Pinpoint the cell where the given text exists, returning its (X, Y) midpoint coordinate. 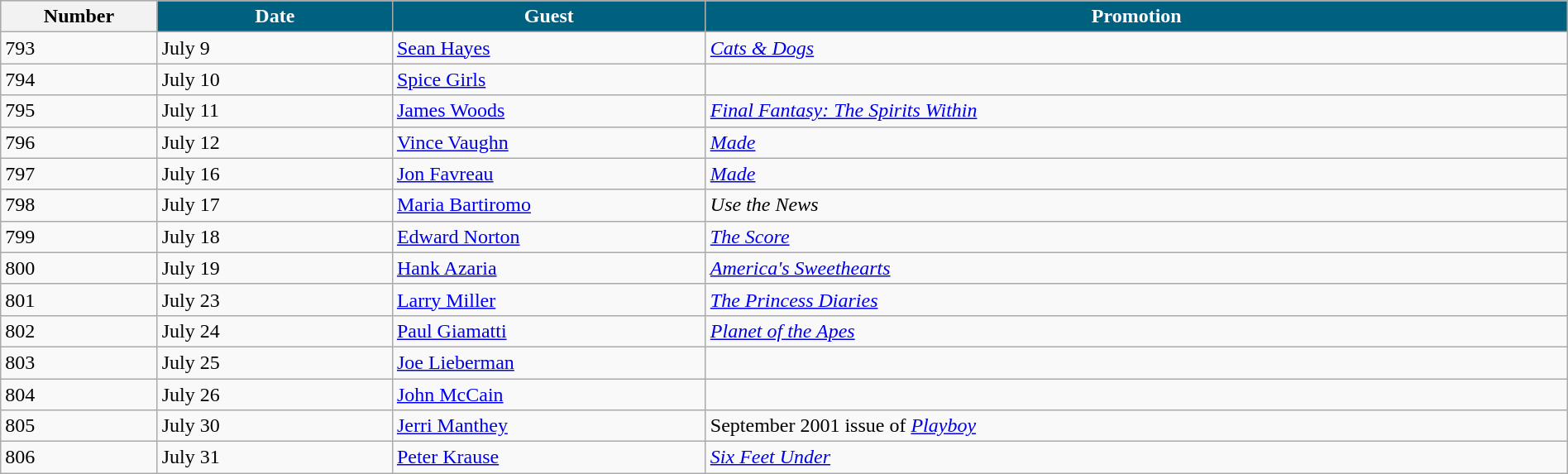
July 24 (275, 331)
Joe Lieberman (549, 362)
America's Sweethearts (1136, 268)
July 17 (275, 205)
Date (275, 17)
July 12 (275, 142)
794 (79, 79)
802 (79, 331)
July 18 (275, 237)
The Princess Diaries (1136, 299)
Planet of the Apes (1136, 331)
September 2001 issue of Playboy (1136, 426)
Peter Krause (549, 457)
799 (79, 237)
July 19 (275, 268)
Final Fantasy: The Spirits Within (1136, 111)
James Woods (549, 111)
Edward Norton (549, 237)
793 (79, 48)
July 9 (275, 48)
July 31 (275, 457)
801 (79, 299)
803 (79, 362)
July 25 (275, 362)
Sean Hayes (549, 48)
Maria Bartiromo (549, 205)
July 30 (275, 426)
795 (79, 111)
July 10 (275, 79)
Cats & Dogs (1136, 48)
798 (79, 205)
Jon Favreau (549, 174)
796 (79, 142)
797 (79, 174)
Use the News (1136, 205)
Guest (549, 17)
July 11 (275, 111)
John McCain (549, 395)
Promotion (1136, 17)
Jerri Manthey (549, 426)
804 (79, 395)
Hank Azaria (549, 268)
July 26 (275, 395)
800 (79, 268)
July 16 (275, 174)
Spice Girls (549, 79)
805 (79, 426)
Six Feet Under (1136, 457)
Paul Giamatti (549, 331)
The Score (1136, 237)
Vince Vaughn (549, 142)
July 23 (275, 299)
Larry Miller (549, 299)
806 (79, 457)
Number (79, 17)
